Output the (X, Y) coordinate of the center of the cell containing the given text.  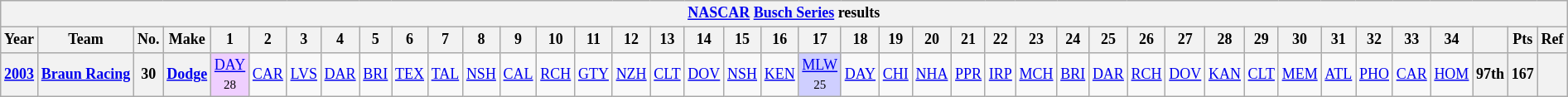
IRP (1001, 75)
18 (860, 40)
26 (1146, 40)
2 (268, 40)
LVS (303, 75)
NHA (932, 75)
Pts (1522, 40)
4 (340, 40)
GTY (594, 75)
16 (779, 40)
CAL (519, 75)
28 (1225, 40)
ATL (1339, 75)
1 (229, 40)
8 (482, 40)
17 (820, 40)
9 (519, 40)
MEM (1300, 75)
DAY28 (229, 75)
TAL (445, 75)
34 (1451, 40)
7 (445, 40)
14 (704, 40)
5 (376, 40)
31 (1339, 40)
PHO (1375, 75)
NASCAR Busch Series results (784, 13)
2003 (20, 75)
33 (1411, 40)
15 (742, 40)
20 (932, 40)
167 (1522, 75)
13 (668, 40)
25 (1108, 40)
11 (594, 40)
KAN (1225, 75)
Make (187, 40)
TEX (410, 75)
Dodge (187, 75)
19 (895, 40)
PPR (969, 75)
24 (1073, 40)
22 (1001, 40)
29 (1261, 40)
KEN (779, 75)
DAY (860, 75)
23 (1036, 40)
6 (410, 40)
MLW25 (820, 75)
Team (85, 40)
No. (149, 40)
97th (1491, 75)
32 (1375, 40)
3 (303, 40)
MCH (1036, 75)
NZH (631, 75)
CHI (895, 75)
Year (20, 40)
10 (556, 40)
12 (631, 40)
HOM (1451, 75)
Braun Racing (85, 75)
Ref (1552, 40)
21 (969, 40)
27 (1185, 40)
